Return [X, Y] of the center of cell containing provided text 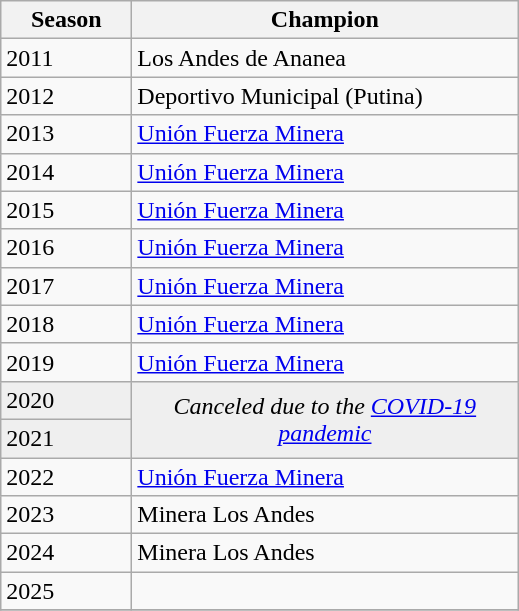
2016 [66, 248]
Los Andes de Ananea [325, 58]
Deportivo Municipal (Putina) [325, 96]
Champion [325, 20]
2023 [66, 515]
2021 [66, 438]
2013 [66, 134]
2012 [66, 96]
Season [66, 20]
2020 [66, 400]
Canceled due to the COVID-19 pandemic [325, 419]
2011 [66, 58]
2017 [66, 286]
2024 [66, 553]
2022 [66, 477]
2018 [66, 324]
2019 [66, 362]
2015 [66, 210]
2025 [66, 591]
2014 [66, 172]
